Provide the [X, Y] coordinate of the cell's center where the given text is located.  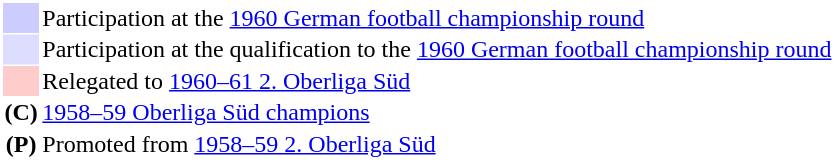
(P) [21, 144]
Participation at the qualification to the 1960 German football championship round [437, 49]
Participation at the 1960 German football championship round [437, 18]
Relegated to 1960–61 2. Oberliga Süd [437, 81]
Promoted from 1958–59 2. Oberliga Süd [437, 144]
(C) [21, 113]
1958–59 Oberliga Süd champions [437, 113]
